For the text-containing cell, return its midpoint in [X, Y] coordinate format. 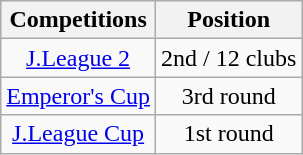
1st round [228, 134]
J.League Cup [78, 134]
3rd round [228, 96]
Competitions [78, 20]
J.League 2 [78, 58]
2nd / 12 clubs [228, 58]
Position [228, 20]
Emperor's Cup [78, 96]
